Provide the [X, Y] coordinate of the cell's center where the given text is located.  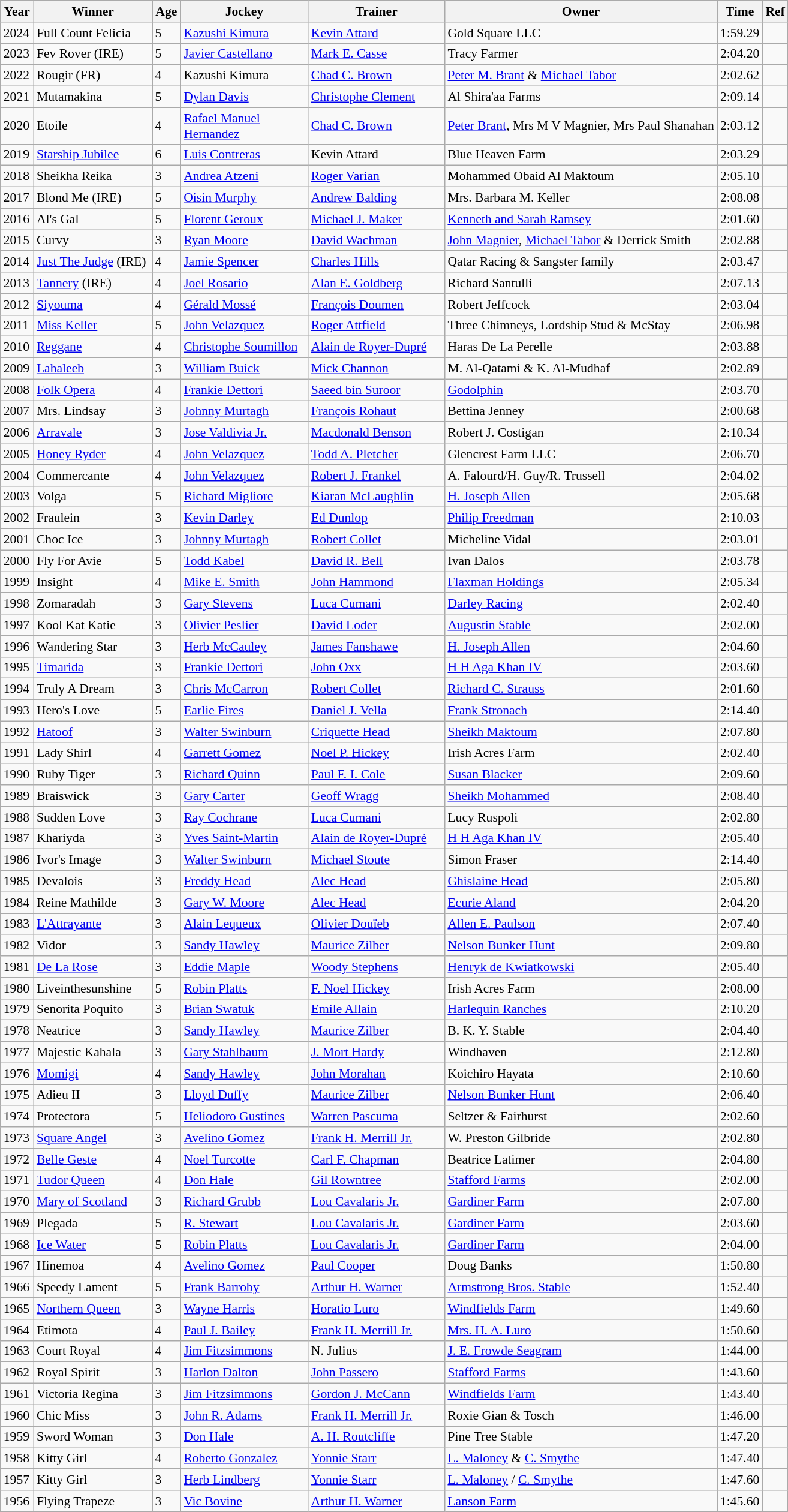
Geoff Wragg [377, 796]
Herb McCauley [245, 647]
L'Attrayante [93, 924]
1999 [17, 582]
James Fanshawe [377, 647]
Sheikh Maktoum [581, 732]
Fly For Avie [93, 561]
1987 [17, 838]
Ghislaine Head [581, 882]
Roger Varian [377, 176]
1960 [17, 1415]
Andrea Atzeni [245, 176]
2:03.01 [740, 540]
1974 [17, 1117]
Winner [93, 11]
Criquette Head [377, 732]
2:02.88 [740, 241]
Richard Quinn [245, 775]
W. Preston Gilbride [581, 1138]
Gary Carter [245, 796]
Richard C. Strauss [581, 689]
N. Julius [377, 1351]
Andrew Balding [377, 198]
2:08.08 [740, 198]
2007 [17, 411]
Micheline Vidal [581, 540]
Luis Contreras [245, 155]
1995 [17, 668]
2:09.60 [740, 775]
2:03.04 [740, 305]
B. K. Y. Stable [581, 1031]
2:03.88 [740, 347]
2:05.10 [740, 176]
2:02.89 [740, 369]
Vidor [93, 946]
1973 [17, 1138]
Mark E. Casse [377, 54]
2015 [17, 241]
Jose Valdivia Jr. [245, 433]
Vic Bovine [245, 1501]
Folk Opera [93, 390]
John Oxx [377, 668]
1963 [17, 1351]
Siyouma [93, 305]
Warren Pascuma [377, 1117]
2001 [17, 540]
Hatoof [93, 732]
Mike E. Smith [245, 582]
1956 [17, 1501]
2005 [17, 454]
Olivier Peslier [245, 625]
Earlie Fires [245, 711]
Florent Geroux [245, 219]
1:44.00 [740, 1351]
J. Mort Hardy [377, 1053]
Victoria Regina [93, 1394]
2:10.20 [740, 1009]
Woody Stephens [377, 967]
Frank Barroby [245, 1288]
2:10.03 [740, 518]
1970 [17, 1202]
1:47.40 [740, 1459]
Joel Rosario [245, 283]
Paul Cooper [377, 1266]
Glencrest Farm LLC [581, 454]
Fraulein [93, 518]
Heliodoro Gustines [245, 1117]
2014 [17, 262]
1998 [17, 604]
2:04.60 [740, 647]
Hinemoa [93, 1266]
Robert Jeffcock [581, 305]
1:47.20 [740, 1437]
1971 [17, 1180]
Gérald Mossé [245, 305]
J. E. Frowde Seagram [581, 1351]
Kool Kat Katie [93, 625]
Starship Jubilee [93, 155]
Curvy [93, 241]
William Buick [245, 369]
Kenneth and Sarah Ramsey [581, 219]
2:03.70 [740, 390]
Braiswick [93, 796]
Allen E. Paulson [581, 924]
Year [17, 11]
François Rohaut [377, 411]
2000 [17, 561]
Lloyd Duffy [245, 1095]
Sword Woman [93, 1437]
2023 [17, 54]
Michael J. Maker [377, 219]
Honey Ryder [93, 454]
Roberto Gonzalez [245, 1459]
Sheikha Reika [93, 176]
1980 [17, 988]
Lanson Farm [581, 1501]
John Passero [377, 1373]
Alain Lequeux [245, 924]
2:06.40 [740, 1095]
Augustin Stable [581, 625]
Frank Stronach [581, 711]
2:04.80 [740, 1159]
Roger Attfield [377, 326]
Peter M. Brant & Michael Tabor [581, 76]
1975 [17, 1095]
1996 [17, 647]
Mohammed Obaid Al Maktoum [581, 176]
Court Royal [93, 1351]
Todd Kabel [245, 561]
Commercante [93, 476]
1981 [17, 967]
1962 [17, 1373]
1959 [17, 1437]
2016 [17, 219]
1:43.40 [740, 1394]
Saeed bin Suroor [377, 390]
2:03.12 [740, 126]
Lady Shirl [93, 753]
1958 [17, 1459]
Alan E. Goldberg [377, 283]
A. Falourd/H. Guy/R. Trussell [581, 476]
Adieu II [93, 1095]
M. Al-Qatami & K. Al-Mudhaf [581, 369]
2:05.34 [740, 582]
Reine Mathilde [93, 903]
Macdonald Benson [377, 433]
Ryan Moore [245, 241]
1992 [17, 732]
Owner [581, 11]
John R. Adams [245, 1415]
6 [167, 155]
1994 [17, 689]
2018 [17, 176]
Mick Channon [377, 369]
Ivan Dalos [581, 561]
Horatio Luro [377, 1309]
2:06.70 [740, 454]
Ecurie Aland [581, 903]
2017 [17, 198]
Peter Brant, Mrs M V Magnier, Mrs Paul Shanahan [581, 126]
Wayne Harris [245, 1309]
2022 [17, 76]
Gary Stahlbaum [245, 1053]
1997 [17, 625]
Tudor Queen [93, 1180]
Tannery (IRE) [93, 283]
Speedy Lament [93, 1288]
2:02.62 [740, 76]
2:12.80 [740, 1053]
Simon Fraser [581, 860]
Mrs. H. A. Luro [581, 1330]
Devalois [93, 882]
2:07.13 [740, 283]
Armstrong Bros. Stable [581, 1288]
Ray Cochrane [245, 817]
Senorita Poquito [93, 1009]
2009 [17, 369]
2:09.80 [740, 946]
Eddie Maple [245, 967]
Trainer [377, 11]
1:49.60 [740, 1309]
1979 [17, 1009]
Noel P. Hickey [377, 753]
2:10.34 [740, 433]
Bettina Jenney [581, 411]
François Doumen [377, 305]
2011 [17, 326]
1982 [17, 946]
Pine Tree Stable [581, 1437]
Richard Santulli [581, 283]
2010 [17, 347]
Reggane [93, 347]
Roxie Gian & Tosch [581, 1415]
F. Noel Hickey [377, 988]
2021 [17, 97]
David Wachman [377, 241]
Harlequin Ranches [581, 1009]
Tracy Farmer [581, 54]
1990 [17, 775]
Majestic Kahala [93, 1053]
Just The Judge (IRE) [93, 262]
1:50.80 [740, 1266]
1977 [17, 1053]
1984 [17, 903]
2006 [17, 433]
1983 [17, 924]
1:46.00 [740, 1415]
2:05.68 [740, 497]
Protectora [93, 1117]
Philip Freedman [581, 518]
Time [740, 11]
Blue Heaven Farm [581, 155]
Plegada [93, 1224]
L. Maloney & C. Smythe [581, 1459]
Royal Spirit [93, 1373]
Hero's Love [93, 711]
Al's Gal [93, 219]
John Morahan [377, 1074]
Neatrice [93, 1031]
Wandering Star [93, 647]
Christophe Clement [377, 97]
Fev Rover (IRE) [93, 54]
2:04.02 [740, 476]
2:09.14 [740, 97]
2:03.29 [740, 155]
Khariyda [93, 838]
Darley Racing [581, 604]
Charles Hills [377, 262]
1969 [17, 1224]
John Magnier, Michael Tabor & Derrick Smith [581, 241]
1961 [17, 1394]
2012 [17, 305]
Brian Swatuk [245, 1009]
2013 [17, 283]
2:04.40 [740, 1031]
Arravale [93, 433]
Gil Rowntree [377, 1180]
2:00.68 [740, 411]
2003 [17, 497]
Gordon J. McCann [377, 1394]
Robert J. Costigan [581, 433]
1989 [17, 796]
A. H. Routcliffe [377, 1437]
Dylan Davis [245, 97]
Mutamakina [93, 97]
Herb Lindberg [245, 1480]
1972 [17, 1159]
1993 [17, 711]
Full Count Felicia [93, 33]
2004 [17, 476]
2024 [17, 33]
Henryk de Kwiatkowski [581, 967]
Paul J. Bailey [245, 1330]
Zomaradah [93, 604]
Volga [93, 497]
Flying Trapeze [93, 1501]
Beatrice Latimer [581, 1159]
Emile Allain [377, 1009]
Qatar Racing & Sangster family [581, 262]
Koichiro Hayata [581, 1074]
Miss Keller [93, 326]
Ed Dunlop [377, 518]
Doug Banks [581, 1266]
Sudden Love [93, 817]
Harlon Dalton [245, 1373]
Seltzer & Fairhurst [581, 1117]
Robert J. Frankel [377, 476]
1:47.60 [740, 1480]
Chris McCarron [245, 689]
1986 [17, 860]
Christophe Soumillon [245, 347]
Kevin Darley [245, 518]
Haras De La Perelle [581, 347]
Three Chimneys, Lordship Stud & McStay [581, 326]
Etoile [93, 126]
Momigi [93, 1074]
1:45.60 [740, 1501]
David Loder [377, 625]
Truly A Dream [93, 689]
Age [167, 11]
1:59.29 [740, 33]
1988 [17, 817]
2008 [17, 390]
Mary of Scotland [93, 1202]
Belle Geste [93, 1159]
Flaxman Holdings [581, 582]
Jamie Spencer [245, 262]
Windhaven [581, 1053]
1964 [17, 1330]
Square Angel [93, 1138]
1957 [17, 1480]
Yves Saint-Martin [245, 838]
Rougir (FR) [93, 76]
Sheikh Mohammed [581, 796]
2:04.00 [740, 1245]
Carl F. Chapman [377, 1159]
Etimota [93, 1330]
Garrett Gomez [245, 753]
2:08.40 [740, 796]
Godolphin [581, 390]
1:43.60 [740, 1373]
Susan Blacker [581, 775]
Chic Miss [93, 1415]
Mrs. Barbara M. Keller [581, 198]
Ice Water [93, 1245]
Freddy Head [245, 882]
De La Rose [93, 967]
1978 [17, 1031]
2:03.47 [740, 262]
Michael Stoute [377, 860]
Jockey [245, 11]
1:52.40 [740, 1288]
Lucy Ruspoli [581, 817]
Timarida [93, 668]
Kiaran McLaughlin [377, 497]
2:03.78 [740, 561]
Lahaleeb [93, 369]
2:07.40 [740, 924]
1967 [17, 1266]
Oisin Murphy [245, 198]
Rafael Manuel Hernandez [245, 126]
L. Maloney / C. Smythe [581, 1480]
2002 [17, 518]
Blond Me (IRE) [93, 198]
2:02.60 [740, 1117]
1991 [17, 753]
Todd A. Pletcher [377, 454]
Insight [93, 582]
Mrs. Lindsay [93, 411]
Choc Ice [93, 540]
Northern Queen [93, 1309]
2:06.98 [740, 326]
1985 [17, 882]
R. Stewart [245, 1224]
2020 [17, 126]
Javier Castellano [245, 54]
John Hammond [377, 582]
2019 [17, 155]
Paul F. I. Cole [377, 775]
1968 [17, 1245]
1966 [17, 1288]
Ruby Tiger [93, 775]
2:10.60 [740, 1074]
Al Shira'aa Farms [581, 97]
Noel Turcotte [245, 1159]
1976 [17, 1074]
Richard Migliore [245, 497]
Gary Stevens [245, 604]
Olivier Douïeb [377, 924]
Gary W. Moore [245, 903]
Gold Square LLC [581, 33]
David R. Bell [377, 561]
Daniel J. Vella [377, 711]
2:05.80 [740, 882]
Liveinthesunshine [93, 988]
1:50.60 [740, 1330]
Ref [775, 11]
2:08.00 [740, 988]
1965 [17, 1309]
Ivor's Image [93, 860]
Richard Grubb [245, 1202]
